Determine the (x, y) coordinate at the center of the cell enclosing the given text.  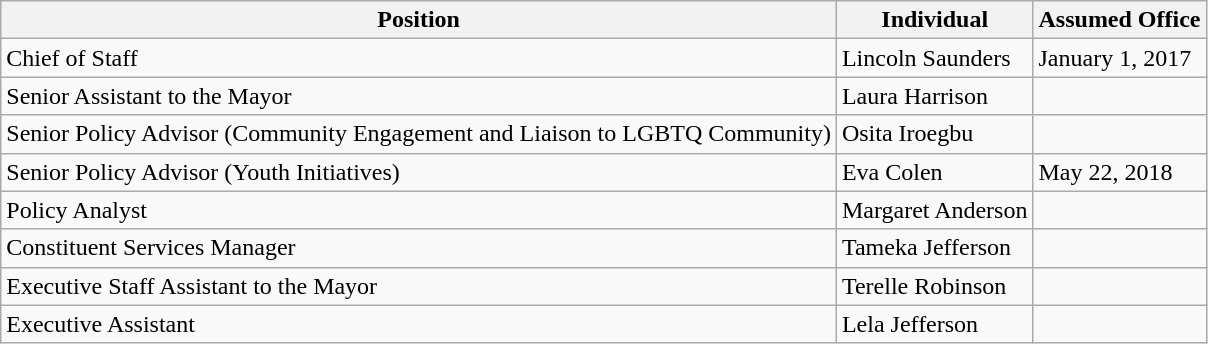
Constituent Services Manager (419, 248)
Lela Jefferson (934, 324)
Osita Iroegbu (934, 134)
Laura Harrison (934, 96)
Executive Staff Assistant to the Mayor (419, 286)
Eva Colen (934, 172)
Margaret Anderson (934, 210)
Executive Assistant (419, 324)
Tameka Jefferson (934, 248)
Senior Policy Advisor (Community Engagement and Liaison to LGBTQ Community) (419, 134)
Terelle Robinson (934, 286)
Senior Assistant to the Mayor (419, 96)
May 22, 2018 (1120, 172)
Chief of Staff (419, 58)
Senior Policy Advisor (Youth Initiatives) (419, 172)
Policy Analyst (419, 210)
Lincoln Saunders (934, 58)
Individual (934, 20)
Assumed Office (1120, 20)
Position (419, 20)
January 1, 2017 (1120, 58)
